Output the [X, Y] coordinate of the center of the cell containing the given text.  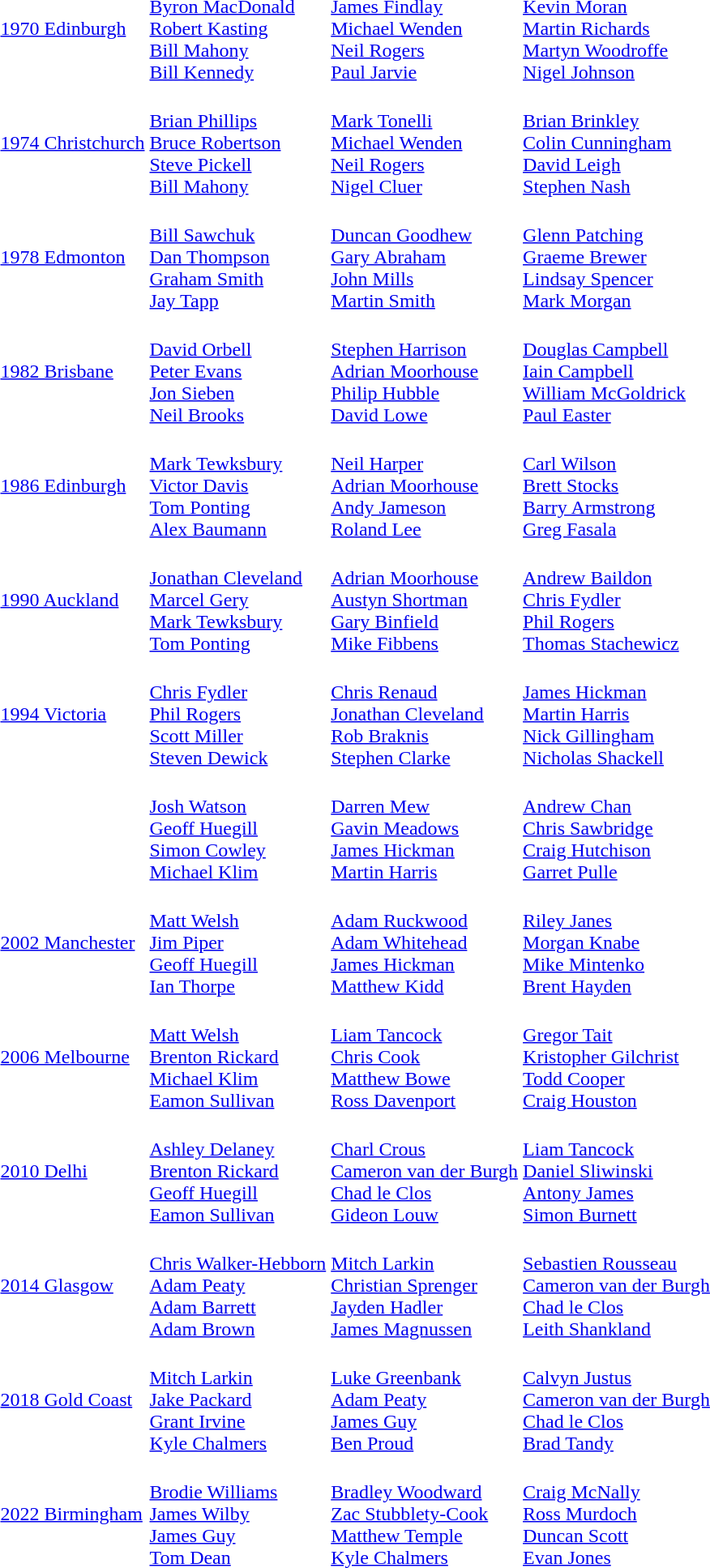
Chris Walker-HebbornAdam PeatyAdam BarrettAdam Brown [238, 1285]
Charl CrousCameron van der BurghChad le ClosGideon Louw [425, 1171]
Matt WelshBrenton RickardMichael KlimEamon Sullivan [238, 1057]
Brian PhillipsBruce RobertsonSteve PickellBill Mahony [238, 143]
Chris FydlerPhil RogersScott MillerSteven Dewick [238, 714]
Mark TewksburyVictor DavisTom PontingAlex Baumann [238, 485]
Matt WelshJim PiperGeoff HuegillIan Thorpe [238, 942]
Jonathan ClevelandMarcel GeryMark TewksburyTom Ponting [238, 600]
Duncan GoodhewGary AbrahamJohn MillsMartin Smith [425, 257]
Josh WatsonGeoff HuegillSimon CowleyMichael Klim [238, 828]
David OrbellPeter EvansJon SiebenNeil Brooks [238, 371]
Adrian MoorhouseAustyn ShortmanGary BinfieldMike Fibbens [425, 600]
Adam RuckwoodAdam WhiteheadJames HickmanMatthew Kidd [425, 942]
Neil HarperAdrian MoorhouseAndy JamesonRoland Lee [425, 485]
Mark TonelliMichael WendenNeil RogersNigel Cluer [425, 143]
Luke GreenbankAdam PeatyJames GuyBen Proud [425, 1399]
Mitch LarkinChristian SprengerJayden HadlerJames Magnussen [425, 1285]
Ashley DelaneyBrenton RickardGeoff HuegillEamon Sullivan [238, 1171]
Mitch LarkinJake PackardGrant IrvineKyle Chalmers [238, 1399]
Darren MewGavin MeadowsJames HickmanMartin Harris [425, 828]
Chris RenaudJonathan ClevelandRob BraknisStephen Clarke [425, 714]
Bill SawchukDan ThompsonGraham SmithJay Tapp [238, 257]
Stephen HarrisonAdrian MoorhousePhilip HubbleDavid Lowe [425, 371]
Liam TancockChris CookMatthew BoweRoss Davenport [425, 1057]
